Search for the cell housing the specified text and yield its (x, y) center coordinate. 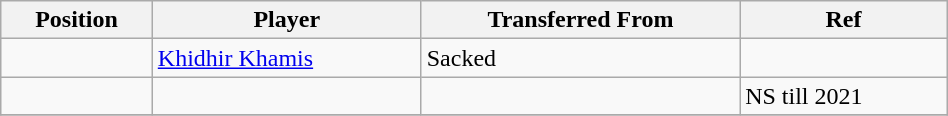
Transferred From (580, 20)
Player (286, 20)
Ref (844, 20)
Khidhir Khamis (286, 58)
Sacked (580, 58)
Position (77, 20)
NS till 2021 (844, 96)
